Provide the (X, Y) coordinate of the cell's center where the given text is located.  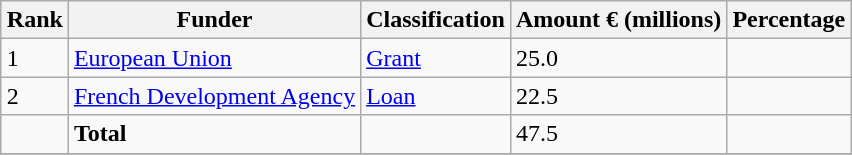
25.0 (618, 58)
47.5 (618, 134)
Funder (214, 20)
Percentage (789, 20)
1 (34, 58)
Grant (436, 58)
French Development Agency (214, 96)
Total (214, 134)
Amount € (millions) (618, 20)
22.5 (618, 96)
Rank (34, 20)
Classification (436, 20)
European Union (214, 58)
Loan (436, 96)
2 (34, 96)
